Return (x, y) of the center of cell containing provided text 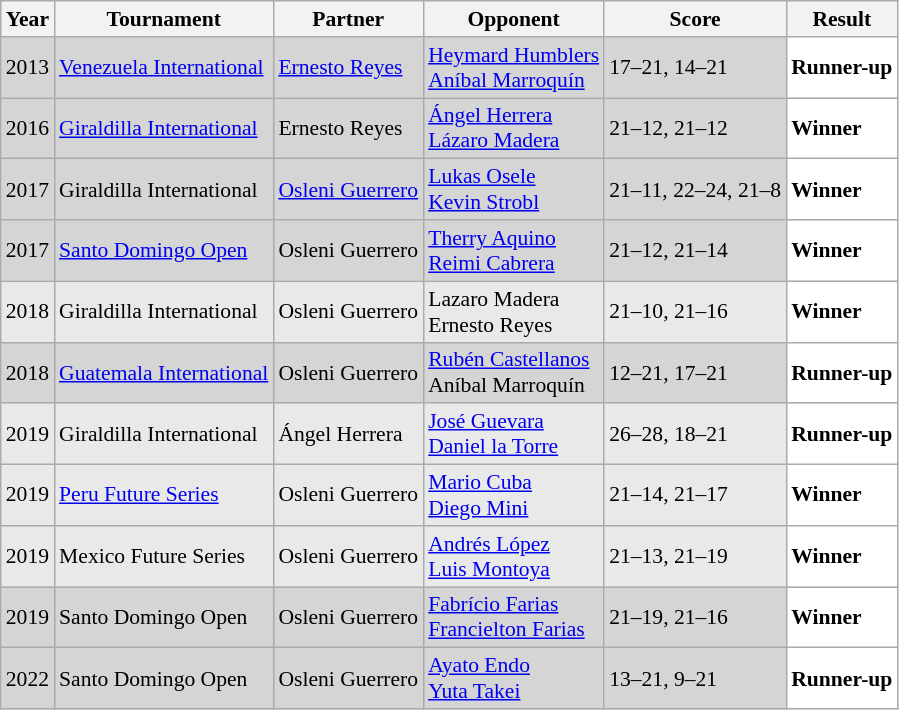
Heymard Humblers Aníbal Marroquín (514, 68)
Mario Cuba Diego Mini (514, 496)
2016 (28, 128)
Result (842, 19)
26–28, 18–21 (695, 434)
21–10, 21–16 (695, 312)
21–14, 21–17 (695, 496)
Ayato Endo Yuta Takei (514, 678)
Year (28, 19)
21–19, 21–16 (695, 618)
2013 (28, 68)
Ángel Herrera Lázaro Madera (514, 128)
José Guevara Daniel la Torre (514, 434)
Mexico Future Series (164, 556)
21–12, 21–12 (695, 128)
13–21, 9–21 (695, 678)
Guatemala International (164, 372)
Therry Aquino Reimi Cabrera (514, 250)
Andrés López Luis Montoya (514, 556)
Rubén Castellanos Aníbal Marroquín (514, 372)
21–11, 22–24, 21–8 (695, 190)
17–21, 14–21 (695, 68)
Ángel Herrera (348, 434)
Lukas Osele Kevin Strobl (514, 190)
Fabrício Farias Francielton Farias (514, 618)
12–21, 17–21 (695, 372)
Opponent (514, 19)
21–13, 21–19 (695, 556)
Tournament (164, 19)
Venezuela International (164, 68)
Lazaro Madera Ernesto Reyes (514, 312)
Score (695, 19)
Partner (348, 19)
2022 (28, 678)
Peru Future Series (164, 496)
21–12, 21–14 (695, 250)
